Detect which cell encompasses the target text, then output its (x, y) center coordinate. 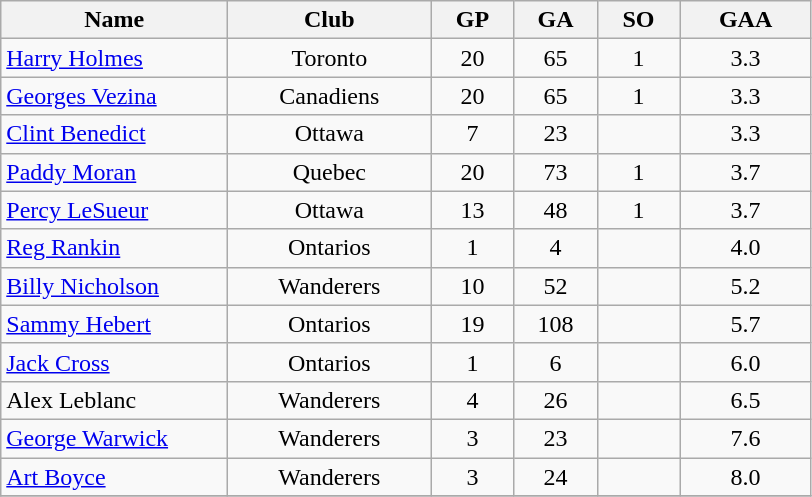
5.7 (746, 324)
Club (330, 20)
Canadiens (330, 96)
Sammy Hebert (114, 324)
10 (472, 286)
73 (556, 172)
GP (472, 20)
13 (472, 210)
Clint Benedict (114, 134)
Quebec (330, 172)
8.0 (746, 477)
6.5 (746, 400)
GA (556, 20)
7.6 (746, 438)
Toronto (330, 58)
6 (556, 362)
Billy Nicholson (114, 286)
Jack Cross (114, 362)
Alex Leblanc (114, 400)
Georges Vezina (114, 96)
SO (638, 20)
Name (114, 20)
7 (472, 134)
6.0 (746, 362)
GAA (746, 20)
48 (556, 210)
19 (472, 324)
Paddy Moran (114, 172)
52 (556, 286)
Art Boyce (114, 477)
26 (556, 400)
George Warwick (114, 438)
Harry Holmes (114, 58)
24 (556, 477)
Percy LeSueur (114, 210)
108 (556, 324)
Reg Rankin (114, 248)
5.2 (746, 286)
4.0 (746, 248)
